Pinpoint the cell where the given text exists, returning its (X, Y) midpoint coordinate. 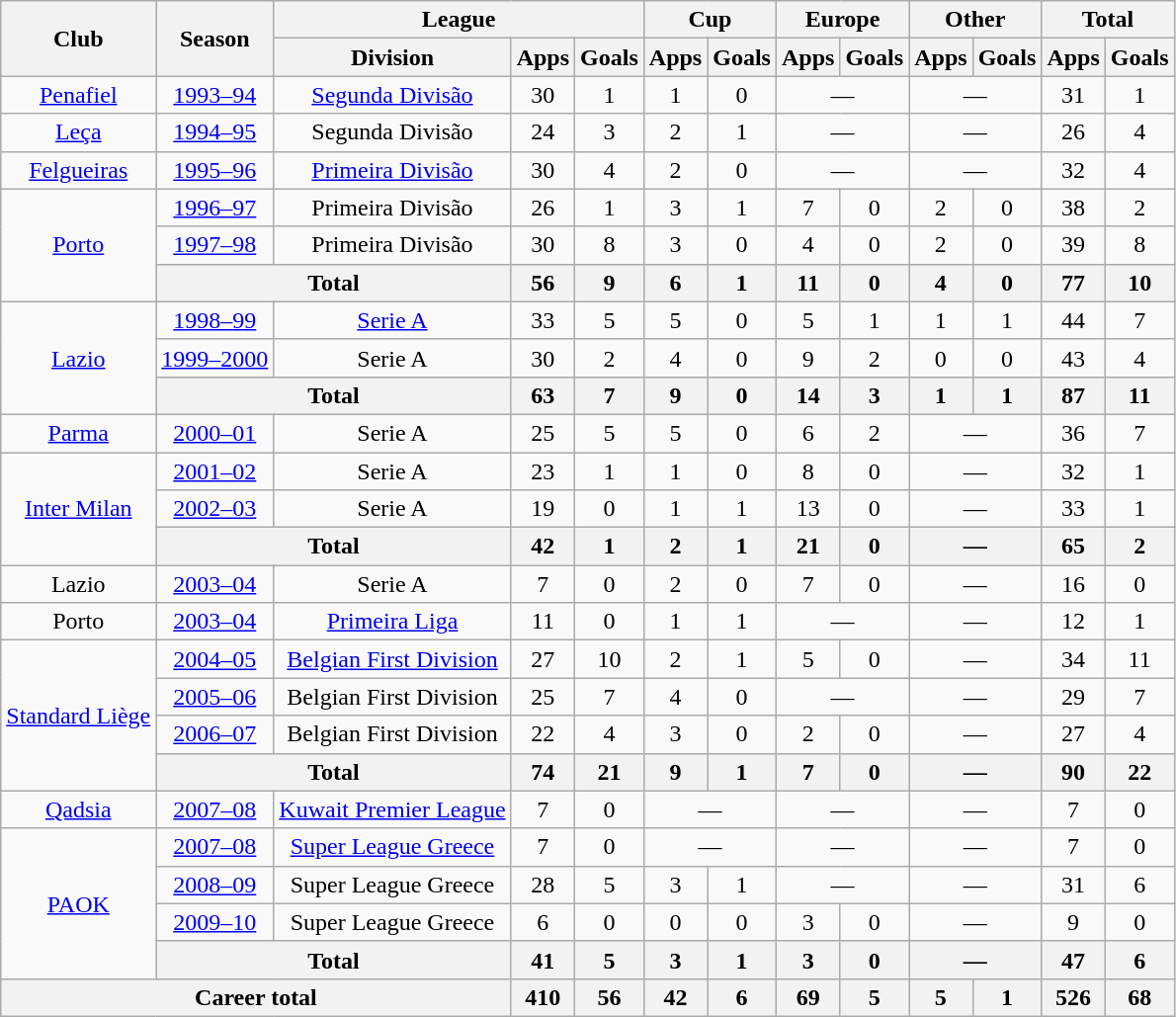
39 (1073, 245)
14 (807, 395)
29 (1073, 697)
69 (807, 997)
Season (215, 39)
28 (543, 885)
47 (1073, 960)
2008–09 (215, 885)
Career total (256, 997)
38 (1073, 208)
2006–07 (215, 734)
Primeira Liga (392, 622)
23 (543, 471)
League (459, 20)
1997–98 (215, 245)
16 (1073, 584)
87 (1073, 395)
Division (392, 57)
1996–97 (215, 208)
77 (1073, 283)
Other (975, 20)
Standard Liège (79, 716)
1994–95 (215, 132)
2002–03 (215, 509)
PAOK (79, 903)
Parma (79, 433)
1999–2000 (215, 358)
19 (543, 509)
43 (1073, 358)
Leça (79, 132)
63 (543, 395)
Club (79, 39)
Cup (710, 20)
65 (1073, 547)
13 (807, 509)
36 (1073, 433)
12 (1073, 622)
68 (1139, 997)
410 (543, 997)
Kuwait Premier League (392, 809)
Qadsia (79, 809)
2004–05 (215, 659)
2001–02 (215, 471)
74 (543, 772)
2005–06 (215, 697)
Europe (842, 20)
1995–96 (215, 170)
2000–01 (215, 433)
44 (1073, 320)
526 (1073, 997)
1993–94 (215, 95)
Felgueiras (79, 170)
41 (543, 960)
Inter Milan (79, 509)
24 (543, 132)
1998–99 (215, 320)
90 (1073, 772)
Penafiel (79, 95)
2009–10 (215, 922)
34 (1073, 659)
